Pinpoint the cell where the given text exists, returning its (x, y) midpoint coordinate. 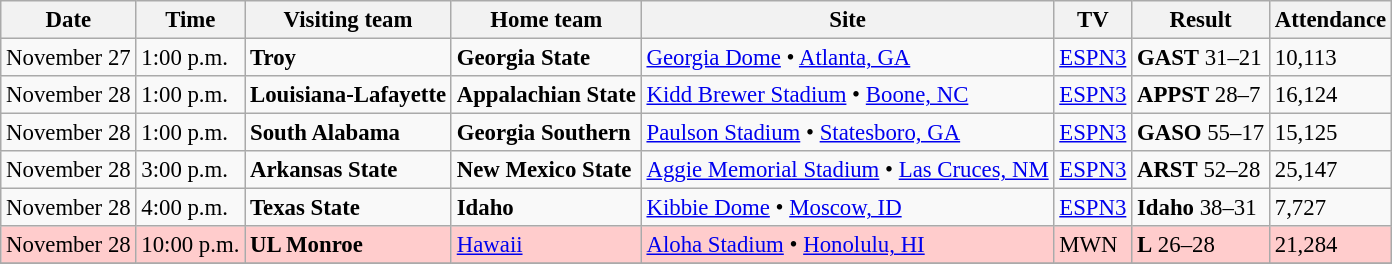
Date (68, 20)
Georgia Dome • Atlanta, GA (848, 58)
Aggie Memorial Stadium • Las Cruces, NM (848, 170)
15,125 (1330, 133)
Kidd Brewer Stadium • Boone, NC (848, 95)
Georgia Southern (546, 133)
16,124 (1330, 95)
Idaho 38–31 (1201, 208)
Georgia State (546, 58)
Kibbie Dome • Moscow, ID (848, 208)
Site (848, 20)
3:00 p.m. (190, 170)
Home team (546, 20)
Troy (348, 58)
Attendance (1330, 20)
Idaho (546, 208)
New Mexico State (546, 170)
7,727 (1330, 208)
Result (1201, 20)
GASO 55–17 (1201, 133)
L 26–28 (1201, 245)
UL Monroe (348, 245)
10,113 (1330, 58)
South Alabama (348, 133)
Louisiana-Lafayette (348, 95)
Aloha Stadium • Honolulu, HI (848, 245)
Visiting team (348, 20)
GAST 31–21 (1201, 58)
Time (190, 20)
21,284 (1330, 245)
Paulson Stadium • Statesboro, GA (848, 133)
ARST 52–28 (1201, 170)
Arkansas State (348, 170)
Hawaii (546, 245)
APPST 28–7 (1201, 95)
Texas State (348, 208)
4:00 p.m. (190, 208)
10:00 p.m. (190, 245)
TV (1093, 20)
MWN (1093, 245)
November 27 (68, 58)
25,147 (1330, 170)
Appalachian State (546, 95)
